Pinpoint the cell where the given text exists, returning its [x, y] midpoint coordinate. 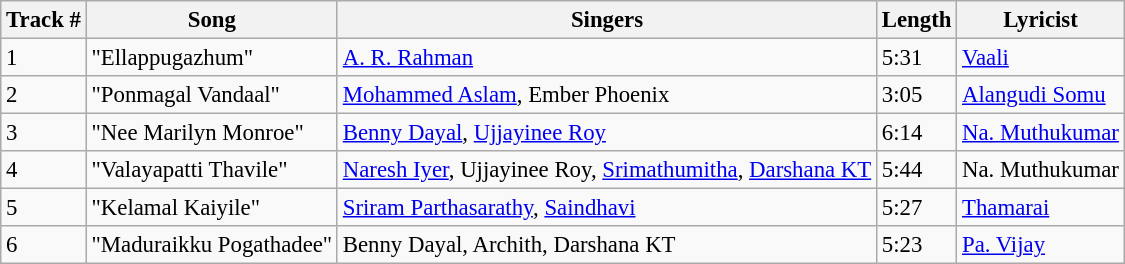
5:44 [916, 170]
Benny Dayal, Archith, Darshana KT [606, 245]
Thamarai [1041, 208]
6:14 [916, 133]
5:31 [916, 58]
"Kelamal Kaiyile" [212, 208]
Pa. Vijay [1041, 245]
Alangudi Somu [1041, 95]
"Ponmagal Vandaal" [212, 95]
6 [44, 245]
3:05 [916, 95]
"Ellappugazhum" [212, 58]
Lyricist [1041, 20]
Singers [606, 20]
"Nee Marilyn Monroe" [212, 133]
4 [44, 170]
5:23 [916, 245]
5:27 [916, 208]
5 [44, 208]
Track # [44, 20]
Benny Dayal, Ujjayinee Roy [606, 133]
1 [44, 58]
"Valayapatti Thavile" [212, 170]
"Maduraikku Pogathadee" [212, 245]
Mohammed Aslam, Ember Phoenix [606, 95]
Song [212, 20]
A. R. Rahman [606, 58]
3 [44, 133]
Sriram Parthasarathy, Saindhavi [606, 208]
2 [44, 95]
Naresh Iyer, Ujjayinee Roy, Srimathumitha, Darshana KT [606, 170]
Length [916, 20]
Vaali [1041, 58]
